Search for the cell housing the specified text and yield its [x, y] center coordinate. 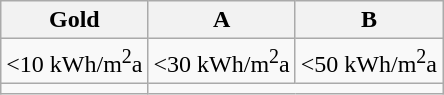
Gold [74, 20]
<30 kWh/m2a [222, 62]
<50 kWh/m2a [368, 62]
<10 kWh/m2a [74, 62]
B [368, 20]
A [222, 20]
